Extract the [x, y] coordinate from the center of the cell holding the provided text.  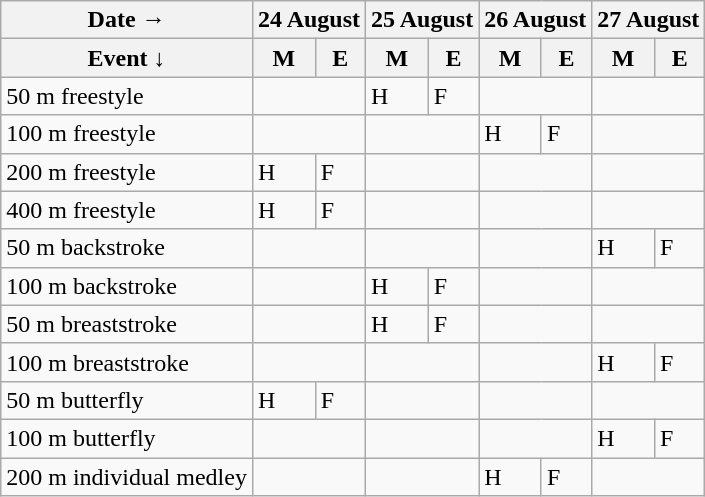
200 m individual medley [127, 477]
100 m freestyle [127, 134]
50 m freestyle [127, 96]
Event ↓ [127, 58]
100 m butterfly [127, 438]
200 m freestyle [127, 172]
25 August [422, 20]
50 m backstroke [127, 248]
26 August [536, 20]
400 m freestyle [127, 210]
50 m breaststroke [127, 324]
100 m backstroke [127, 286]
Date → [127, 20]
27 August [648, 20]
24 August [308, 20]
50 m butterfly [127, 400]
100 m breaststroke [127, 362]
